Pinpoint the cell where the given text exists, returning its (x, y) midpoint coordinate. 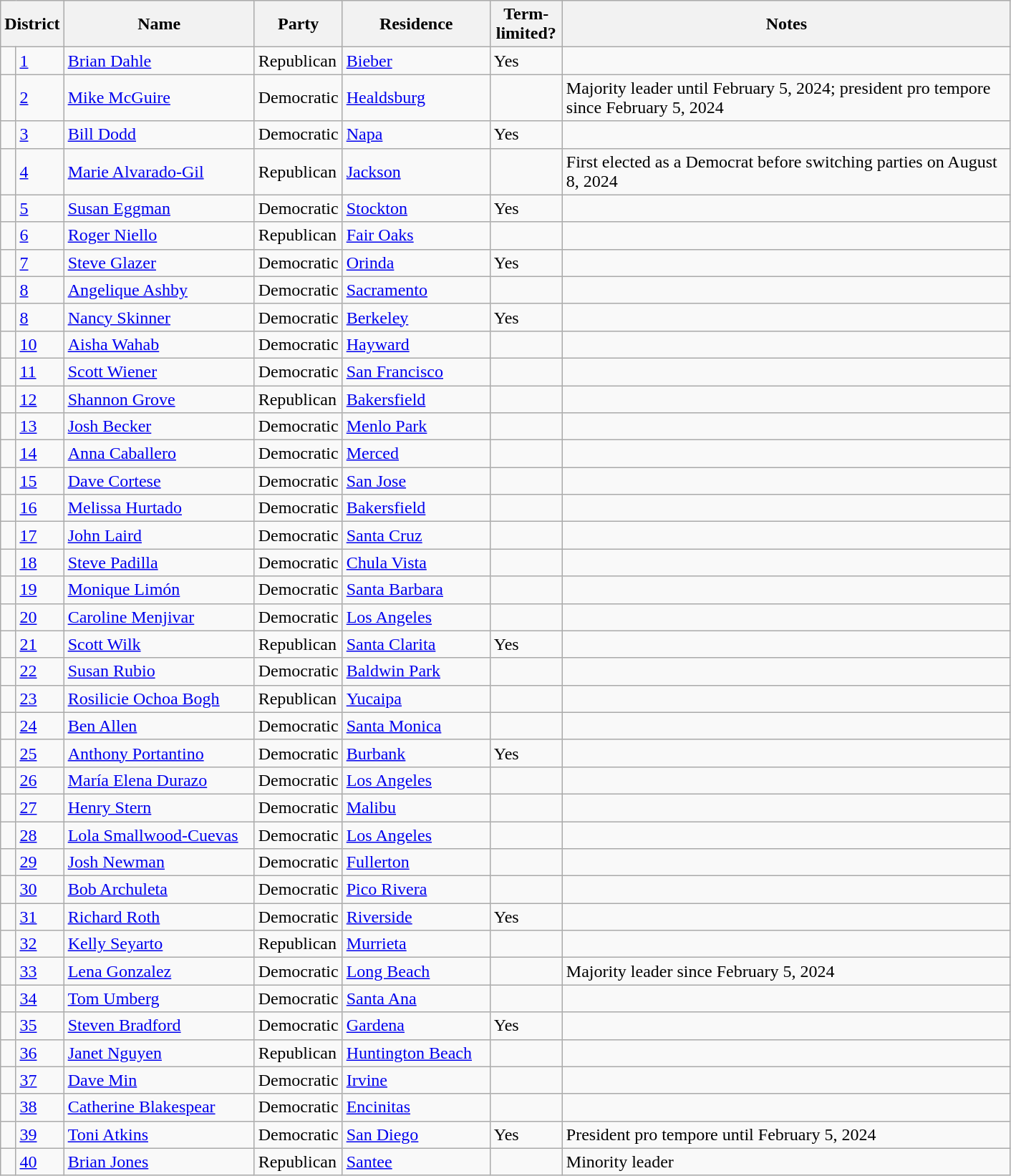
7 (40, 263)
Santa Cruz (416, 535)
Melissa Hurtado (159, 508)
San Jose (416, 481)
27 (40, 807)
María Elena Durazo (159, 780)
Hayward (416, 344)
12 (40, 399)
Santa Clarita (416, 644)
33 (40, 971)
Encinitas (416, 1107)
Santee (416, 1162)
Mike McGuire (159, 97)
31 (40, 917)
Santa Ana (416, 998)
22 (40, 671)
Dave Cortese (159, 481)
Malibu (416, 807)
21 (40, 644)
Name (159, 24)
23 (40, 699)
37 (40, 1080)
Steven Bradford (159, 1026)
5 (40, 208)
Minority leader (786, 1162)
Yucaipa (416, 699)
Richard Roth (159, 917)
Brian Jones (159, 1162)
24 (40, 726)
14 (40, 454)
President pro tempore until February 5, 2024 (786, 1134)
Party (298, 24)
Lena Gonzalez (159, 971)
29 (40, 862)
Caroline Menjivar (159, 617)
4 (40, 172)
Chula Vista (416, 563)
Anna Caballero (159, 454)
Bill Dodd (159, 135)
Ben Allen (159, 726)
30 (40, 890)
Menlo Park (416, 427)
Jackson (416, 172)
Shannon Grove (159, 399)
Catherine Blakespear (159, 1107)
13 (40, 427)
Riverside (416, 917)
19 (40, 590)
San Francisco (416, 371)
Brian Dahle (159, 61)
Santa Monica (416, 726)
Santa Barbara (416, 590)
Anthony Portantino (159, 753)
Berkeley (416, 317)
Josh Becker (159, 427)
Majority leader since February 5, 2024 (786, 971)
17 (40, 535)
Angelique Ashby (159, 290)
Bob Archuleta (159, 890)
Orinda (416, 263)
15 (40, 481)
18 (40, 563)
3 (40, 135)
John Laird (159, 535)
Aisha Wahab (159, 344)
Susan Rubio (159, 671)
Napa (416, 135)
Murrieta (416, 944)
Rosilicie Ochoa Bogh (159, 699)
26 (40, 780)
Bieber (416, 61)
Susan Eggman (159, 208)
Stockton (416, 208)
San Diego (416, 1134)
Huntington Beach (416, 1053)
20 (40, 617)
1 (40, 61)
34 (40, 998)
Kelly Seyarto (159, 944)
36 (40, 1053)
6 (40, 235)
Scott Wilk (159, 644)
38 (40, 1107)
Steve Glazer (159, 263)
First elected as a Democrat before switching parties on August 8, 2024 (786, 172)
Term-limited? (526, 24)
Gardena (416, 1026)
Toni Atkins (159, 1134)
Healdsburg (416, 97)
Dave Min (159, 1080)
Irvine (416, 1080)
Janet Nguyen (159, 1053)
Majority leader until February 5, 2024; president pro tempore since February 5, 2024 (786, 97)
Henry Stern (159, 807)
Baldwin Park (416, 671)
Scott Wiener (159, 371)
25 (40, 753)
Sacramento (416, 290)
39 (40, 1134)
Roger Niello (159, 235)
Lola Smallwood-Cuevas (159, 835)
Long Beach (416, 971)
Josh Newman (159, 862)
Notes (786, 24)
District (32, 24)
16 (40, 508)
Tom Umberg (159, 998)
Merced (416, 454)
Fair Oaks (416, 235)
Steve Padilla (159, 563)
10 (40, 344)
Nancy Skinner (159, 317)
Fullerton (416, 862)
32 (40, 944)
28 (40, 835)
Burbank (416, 753)
Monique Limón (159, 590)
40 (40, 1162)
Residence (416, 24)
35 (40, 1026)
Marie Alvarado-Gil (159, 172)
2 (40, 97)
11 (40, 371)
Pico Rivera (416, 890)
